Determine the (x, y) coordinate at the center of the cell enclosing the given text.  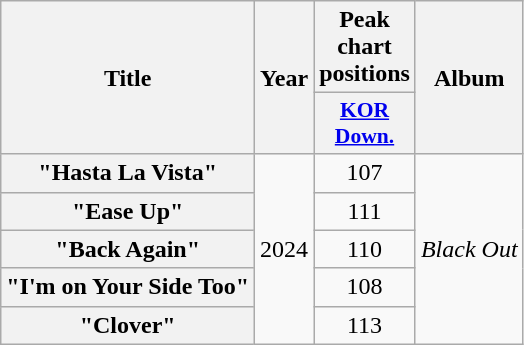
2024 (284, 249)
113 (365, 325)
"I'm on Your Side Too" (128, 287)
107 (365, 173)
108 (365, 287)
"Back Again" (128, 249)
"Hasta La Vista" (128, 173)
Title (128, 78)
Peak chart positions (365, 47)
KORDown. (365, 124)
111 (365, 211)
Year (284, 78)
110 (365, 249)
Black Out (469, 249)
Album (469, 78)
"Clover" (128, 325)
"Ease Up" (128, 211)
